Identify which cell holds the provided text, then report its [X, Y] central coordinate. 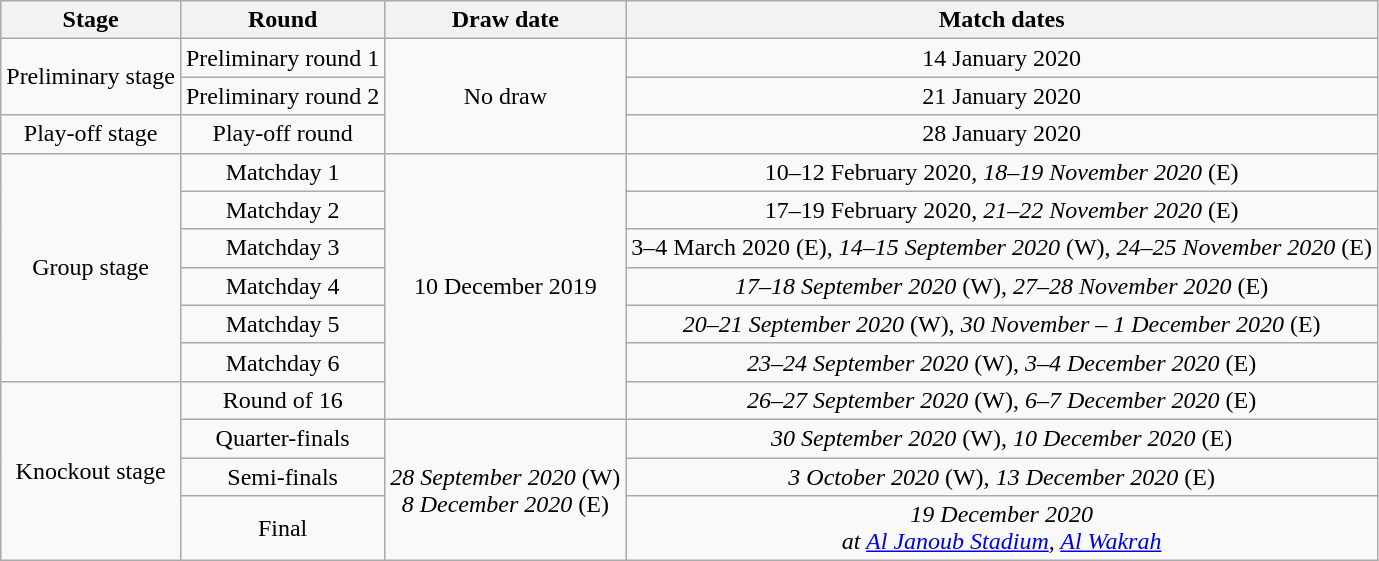
23–24 September 2020 (W), 3–4 December 2020 (E) [1002, 362]
Preliminary round 2 [282, 96]
Round of 16 [282, 400]
Matchday 1 [282, 172]
14 January 2020 [1002, 58]
Match dates [1002, 20]
10 December 2019 [506, 286]
Quarter-finals [282, 438]
Preliminary stage [91, 77]
Knockout stage [91, 470]
28 September 2020 (W)8 December 2020 (E) [506, 490]
20–21 September 2020 (W), 30 November – 1 December 2020 (E) [1002, 324]
21 January 2020 [1002, 96]
Stage [91, 20]
28 January 2020 [1002, 134]
Matchday 6 [282, 362]
Round [282, 20]
17–19 February 2020, 21–22 November 2020 (E) [1002, 210]
17–18 September 2020 (W), 27–28 November 2020 (E) [1002, 286]
Matchday 3 [282, 248]
30 September 2020 (W), 10 December 2020 (E) [1002, 438]
Play-off stage [91, 134]
Matchday 5 [282, 324]
Final [282, 528]
Semi-finals [282, 477]
Matchday 2 [282, 210]
No draw [506, 96]
Draw date [506, 20]
Preliminary round 1 [282, 58]
Play-off round [282, 134]
10–12 February 2020, 18–19 November 2020 (E) [1002, 172]
Matchday 4 [282, 286]
19 December 2020 at Al Janoub Stadium, Al Wakrah [1002, 528]
26–27 September 2020 (W), 6–7 December 2020 (E) [1002, 400]
3 October 2020 (W), 13 December 2020 (E) [1002, 477]
Group stage [91, 267]
3–4 March 2020 (E), 14–15 September 2020 (W), 24–25 November 2020 (E) [1002, 248]
